For the text-containing cell, return its midpoint in [x, y] coordinate format. 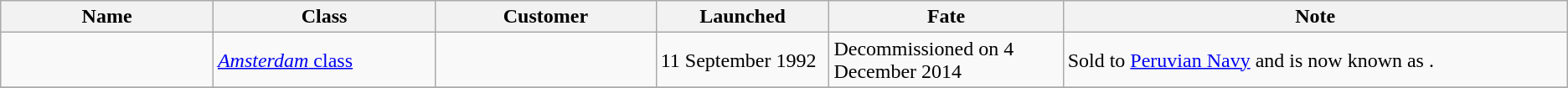
Sold to Peruvian Navy and is now known as . [1315, 60]
Name [107, 17]
Fate [946, 17]
Launched [742, 17]
Customer [546, 17]
Decommissioned on 4 December 2014 [946, 60]
Class [323, 17]
Amsterdam class [323, 60]
Note [1315, 17]
11 September 1992 [742, 60]
